Return the (x, y) coordinate for the center point of the cell that contains the specified text.  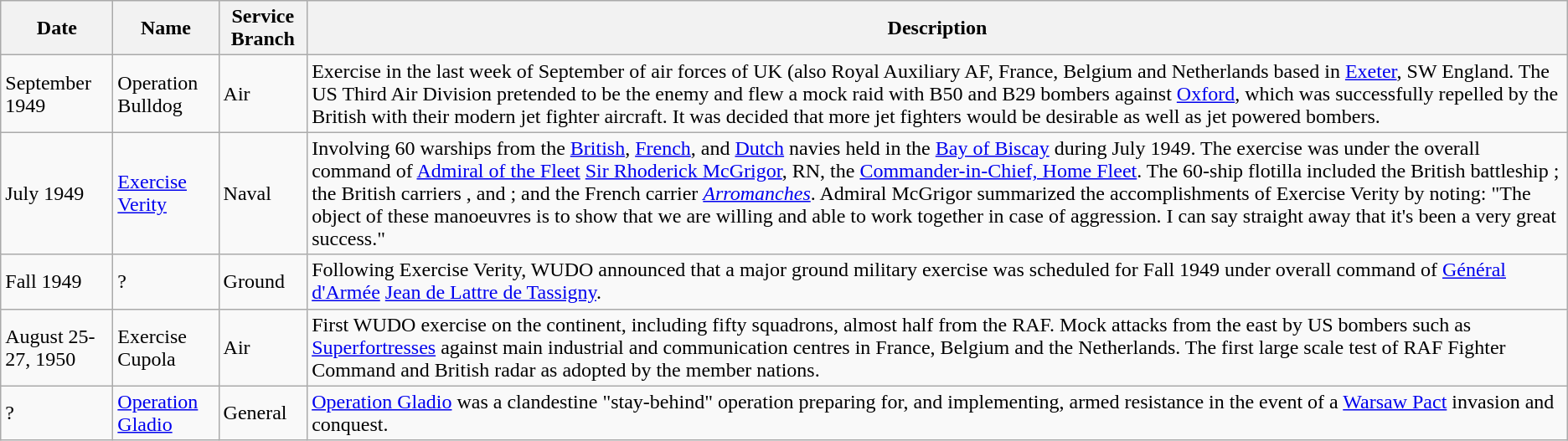
August 25-27, 1950 (57, 347)
Fall 1949 (57, 281)
General (263, 413)
September 1949 (57, 94)
July 1949 (57, 193)
Operation Gladio (166, 413)
Operation Bulldog (166, 94)
Description (938, 28)
Date (57, 28)
Exercise Cupola (166, 347)
Ground (263, 281)
Service Branch (263, 28)
Exercise Verity (166, 193)
Name (166, 28)
Naval (263, 193)
